Output the [X, Y] coordinate of the center of the cell containing the given text.  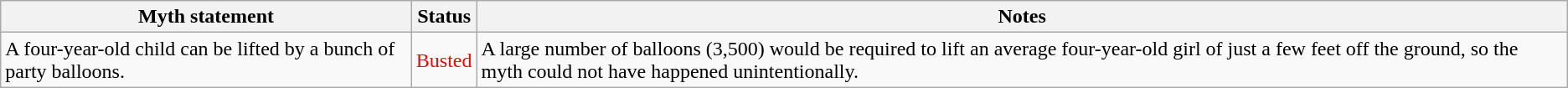
Notes [1022, 17]
Status [444, 17]
Busted [444, 60]
A four-year-old child can be lifted by a bunch of party balloons. [206, 60]
Myth statement [206, 17]
